Detect which cell encompasses the target text, then output its [x, y] center coordinate. 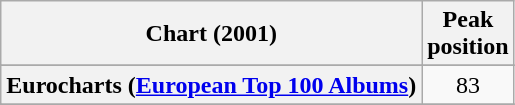
Peak position [468, 34]
Chart (2001) [212, 34]
Eurocharts (European Top 100 Albums) [212, 85]
83 [468, 85]
